For the text-containing cell, return its midpoint in (x, y) coordinate format. 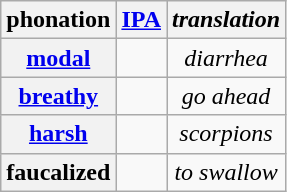
to swallow (226, 172)
breathy (58, 96)
modal (58, 58)
faucalized (58, 172)
translation (226, 20)
IPA (142, 20)
diarrhea (226, 58)
harsh (58, 134)
phonation (58, 20)
scorpions (226, 134)
go ahead (226, 96)
